For the text-containing cell, return its midpoint in (X, Y) coordinate format. 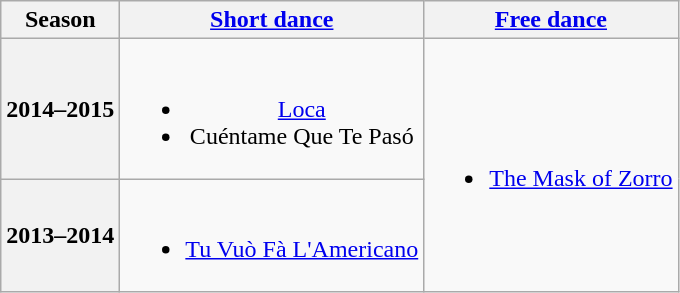
Loca Cuéntame Que Te Pasó (272, 109)
The Mask of Zorro (551, 166)
Season (60, 20)
2014–2015 (60, 109)
Short dance (272, 20)
Tu Vuò Fà L'Americano (272, 236)
Free dance (551, 20)
2013–2014 (60, 236)
